Provide the [X, Y] coordinate of the cell's center where the given text is located.  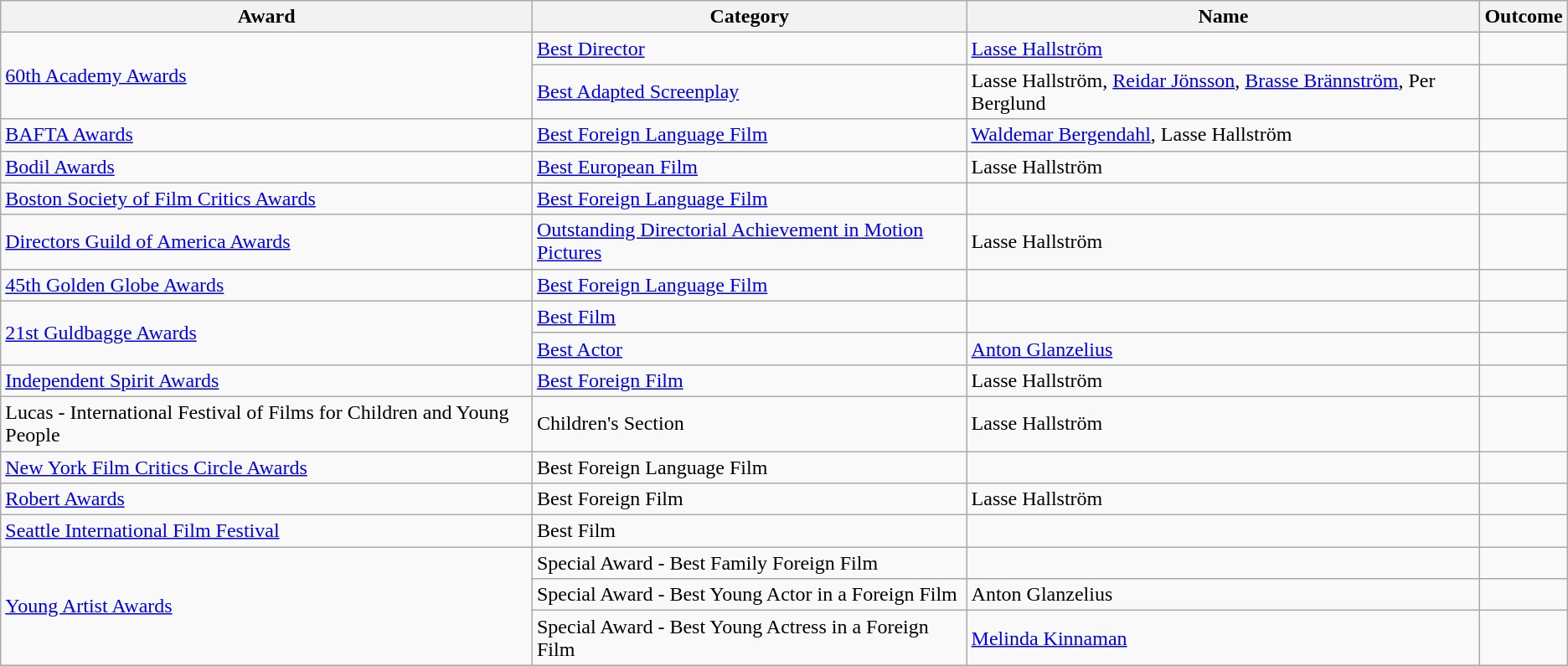
Lucas - International Festival of Films for Children and Young People [266, 424]
Category [749, 17]
Special Award - Best Family Foreign Film [749, 563]
Robert Awards [266, 499]
Waldemar Bergendahl, Lasse Hallström [1223, 135]
60th Academy Awards [266, 75]
21st Guldbagge Awards [266, 333]
Special Award - Best Young Actress in a Foreign Film [749, 638]
Outstanding Directorial Achievement in Motion Pictures [749, 241]
Best Adapted Screenplay [749, 92]
Lasse Hallström, Reidar Jönsson, Brasse Brännström, Per Berglund [1223, 92]
Best European Film [749, 167]
Independent Spirit Awards [266, 380]
Award [266, 17]
45th Golden Globe Awards [266, 285]
New York Film Critics Circle Awards [266, 467]
Special Award - Best Young Actor in a Foreign Film [749, 595]
Seattle International Film Festival [266, 531]
Directors Guild of America Awards [266, 241]
BAFTA Awards [266, 135]
Name [1223, 17]
Bodil Awards [266, 167]
Best Actor [749, 348]
Outcome [1524, 17]
Children's Section [749, 424]
Melinda Kinnaman [1223, 638]
Young Artist Awards [266, 607]
Best Director [749, 49]
Boston Society of Film Critics Awards [266, 199]
